Locate the cell with the specified text and output its (x, y) center coordinate. 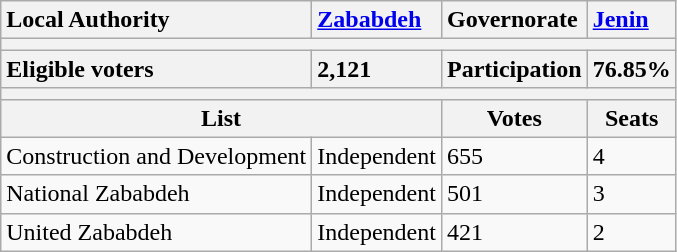
421 (514, 232)
Governorate (514, 20)
501 (514, 194)
United Zababdeh (156, 232)
Participation (514, 69)
Votes (514, 118)
Construction and Development (156, 156)
Local Authority (156, 20)
Eligible voters (156, 69)
Zababdeh (377, 20)
3 (632, 194)
National Zababdeh (156, 194)
2 (632, 232)
Jenin (632, 20)
655 (514, 156)
2,121 (377, 69)
76.85% (632, 69)
Seats (632, 118)
4 (632, 156)
List (222, 118)
